Return [X, Y] of the center of cell containing provided text 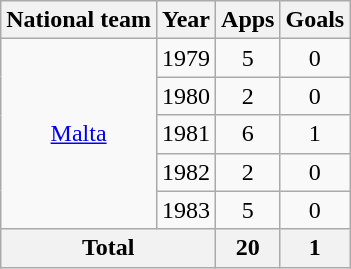
Apps [248, 20]
1983 [186, 210]
1979 [186, 58]
Total [108, 248]
6 [248, 134]
20 [248, 248]
1981 [186, 134]
Goals [315, 20]
Malta [79, 134]
Year [186, 20]
1982 [186, 172]
National team [79, 20]
1980 [186, 96]
